Return (x, y) of the center of cell containing provided text 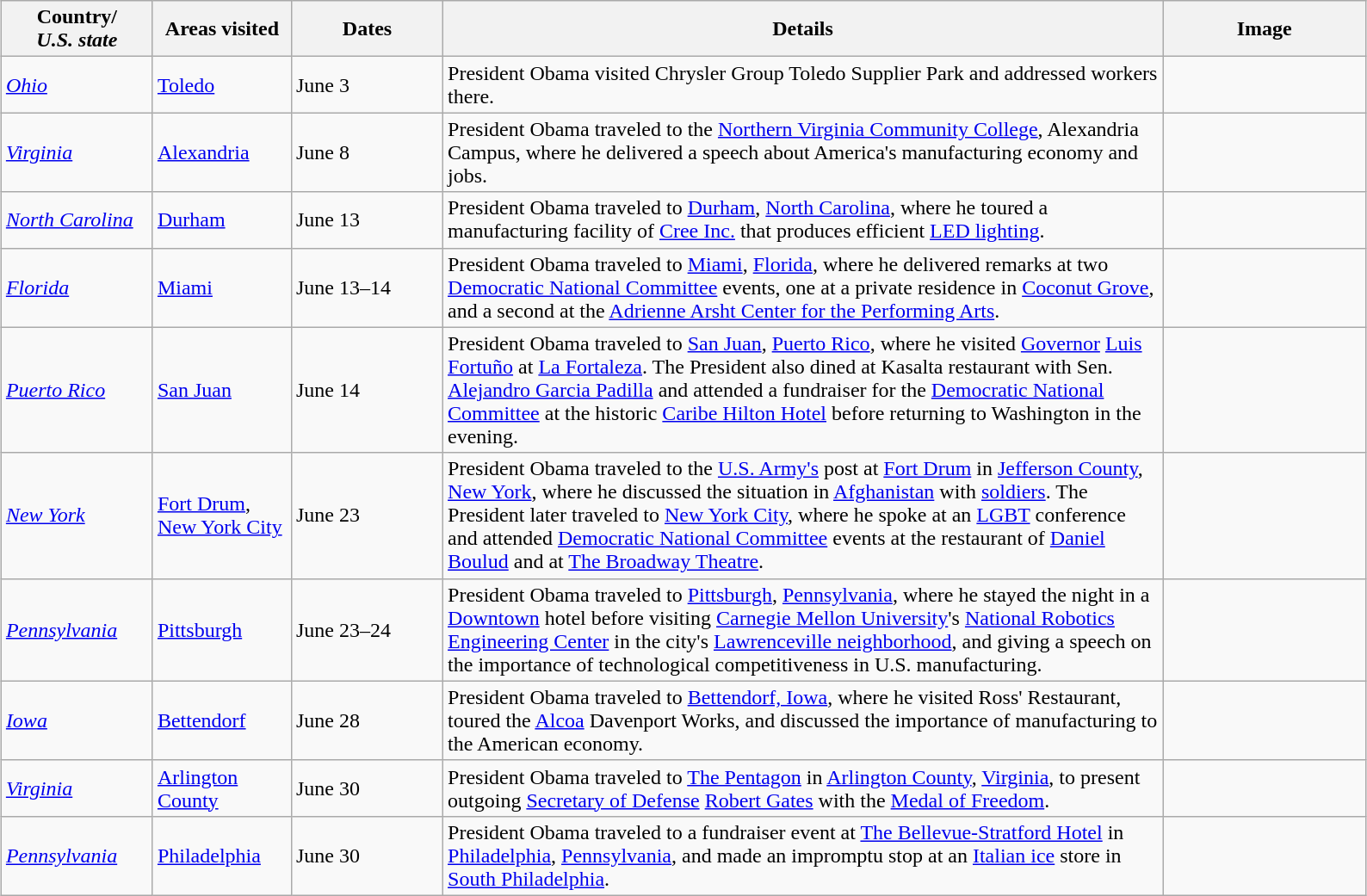
President Obama visited Chrysler Group Toledo Supplier Park and addressed workers there. (803, 84)
Toledo (222, 84)
Fort Drum, New York City (222, 516)
Philadelphia (222, 856)
Details (803, 29)
Florida (77, 287)
Arlington County (222, 788)
June 23–24 (367, 630)
June 3 (367, 84)
June 14 (367, 390)
June 13 (367, 220)
Ohio (77, 84)
June 13–14 (367, 287)
Dates (367, 29)
New York (77, 516)
Miami (222, 287)
North Carolina (77, 220)
June 28 (367, 720)
June 8 (367, 152)
President Obama traveled to Durham, North Carolina, where he toured a manufacturing facility of Cree Inc. that produces efficient LED lighting. (803, 220)
Country/U.S. state (77, 29)
Bettendorf (222, 720)
Pittsburgh (222, 630)
June 23 (367, 516)
Durham (222, 220)
Areas visited (222, 29)
San Juan (222, 390)
Puerto Rico (77, 390)
Iowa (77, 720)
Image (1265, 29)
Alexandria (222, 152)
